For the text-containing cell, return its midpoint in [X, Y] coordinate format. 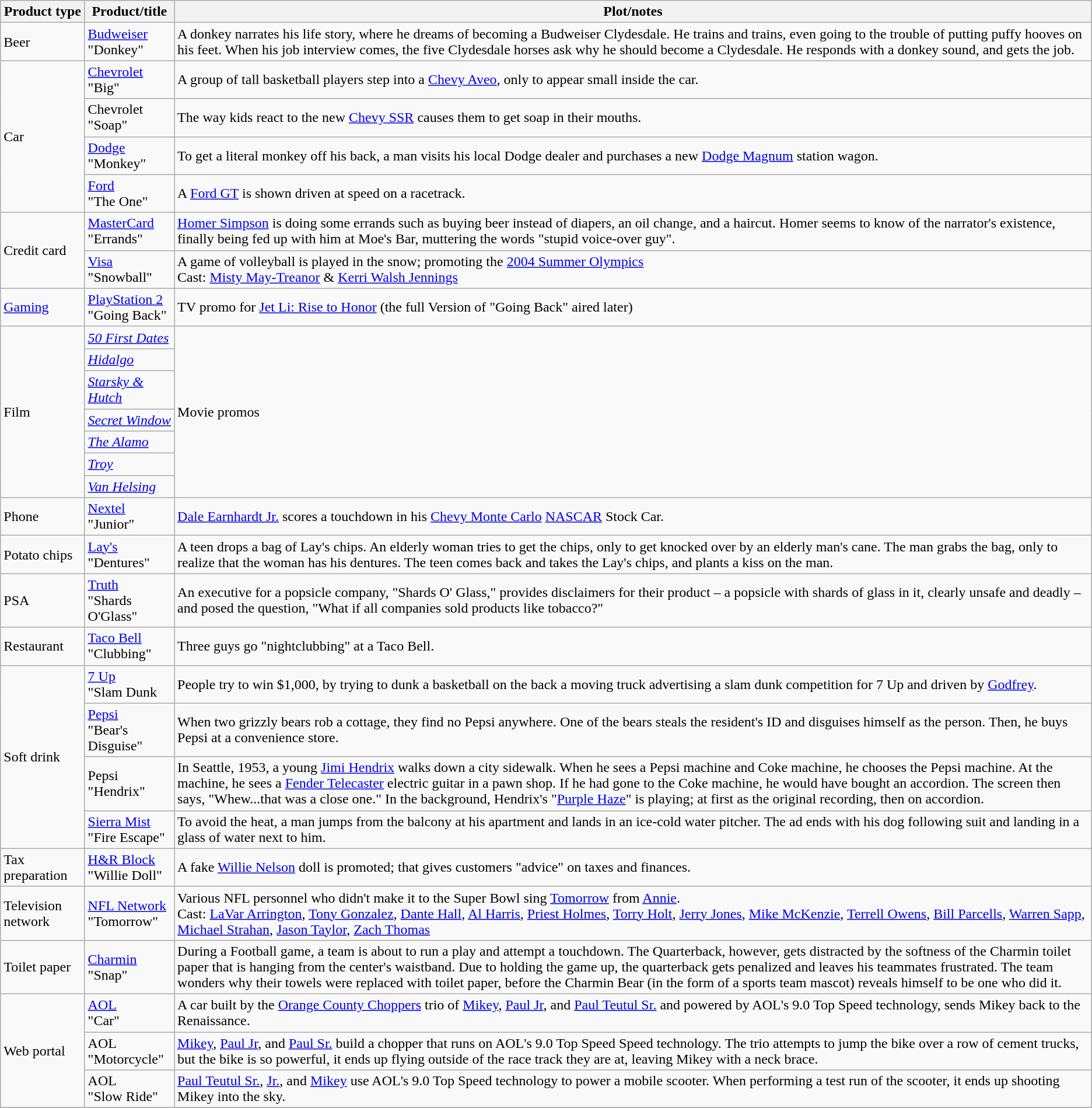
PlayStation 2"Going Back" [129, 307]
The way kids react to the new Chevy SSR causes them to get soap in their mouths. [633, 118]
MasterCard"Errands" [129, 231]
Truth"Shards O'Glass" [129, 600]
Nextel"Junior" [129, 517]
7 Up"Slam Dunk [129, 684]
Plot/notes [633, 12]
Troy [129, 464]
A fake Willie Nelson doll is promoted; that gives customers "advice" on taxes and finances. [633, 867]
Beer [43, 42]
PSA [43, 600]
Secret Window [129, 420]
A game of volleyball is played in the snow; promoting the 2004 Summer OlympicsCast: Misty May-Treanor & Kerri Walsh Jennings [633, 270]
Chevrolet"Big" [129, 79]
TV promo for Jet Li: Rise to Honor (the full Version of "Going Back" aired later) [633, 307]
H&R Block"Willie Doll" [129, 867]
Film [43, 412]
Gaming [43, 307]
Van Helsing [129, 487]
Television network [43, 913]
Pepsi"Hendrix" [129, 784]
Hidalgo [129, 359]
50 First Dates [129, 337]
Potato chips [43, 554]
Restaurant [43, 646]
Starsky & Hutch [129, 390]
Product/title [129, 12]
Soft drink [43, 757]
Pepsi"Bear's Disguise" [129, 730]
Product type [43, 12]
Toilet paper [43, 967]
Visa"Snowball" [129, 270]
Ford"The One" [129, 194]
Tax preparation [43, 867]
Taco Bell"Clubbing" [129, 646]
A group of tall basketball players step into a Chevy Aveo, only to appear small inside the car. [633, 79]
Chevrolet"Soap" [129, 118]
Credit card [43, 250]
AOL"Motorcycle" [129, 1050]
To get a literal monkey off his back, a man visits his local Dodge dealer and purchases a new Dodge Magnum station wagon. [633, 155]
Web portal [43, 1050]
Movie promos [633, 412]
Three guys go "nightclubbing" at a Taco Bell. [633, 646]
Dale Earnhardt Jr. scores a touchdown in his Chevy Monte Carlo NASCAR Stock Car. [633, 517]
Car [43, 137]
NFL Network"Tomorrow" [129, 913]
AOL"Slow Ride" [129, 1089]
AOL"Car" [129, 1013]
A Ford GT is shown driven at speed on a racetrack. [633, 194]
Budweiser"Donkey" [129, 42]
Dodge"Monkey" [129, 155]
Lay's"Dentures" [129, 554]
Phone [43, 517]
Sierra Mist"Fire Escape" [129, 830]
Charmin"Snap" [129, 967]
The Alamo [129, 442]
